Return the [x, y] coordinate for the center point of the cell that contains the specified text.  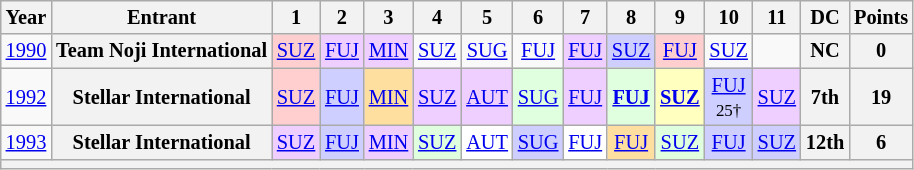
1 [296, 17]
7th [825, 97]
3 [388, 17]
FUJ25† [729, 97]
1990 [26, 51]
4 [437, 17]
8 [631, 17]
10 [729, 17]
2 [342, 17]
Team Noji International [162, 51]
12th [825, 142]
Year [26, 17]
0 [881, 51]
DC [825, 17]
Points [881, 17]
NC [825, 51]
1992 [26, 97]
7 [585, 17]
5 [487, 17]
19 [881, 97]
Entrant [162, 17]
9 [680, 17]
1993 [26, 142]
11 [777, 17]
